Scan for the cell matching the given text and deliver its (X, Y) coordinate at center. 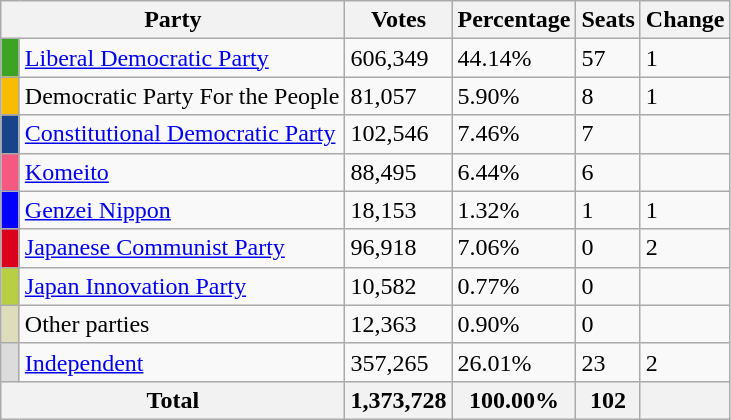
Japan Innovation Party (182, 286)
Genzei Nippon (182, 210)
Seats (608, 20)
1,373,728 (398, 400)
1.32% (514, 210)
10,582 (398, 286)
Party (173, 20)
7 (608, 134)
7.46% (514, 134)
12,363 (398, 324)
Votes (398, 20)
6.44% (514, 172)
Total (173, 400)
102,546 (398, 134)
26.01% (514, 362)
44.14% (514, 58)
7.06% (514, 248)
8 (608, 96)
357,265 (398, 362)
102 (608, 400)
23 (608, 362)
81,057 (398, 96)
Independent (182, 362)
Democratic Party For the People (182, 96)
88,495 (398, 172)
0.90% (514, 324)
Komeito (182, 172)
Japanese Communist Party (182, 248)
0.77% (514, 286)
5.90% (514, 96)
6 (608, 172)
606,349 (398, 58)
100.00% (514, 400)
Other parties (182, 324)
96,918 (398, 248)
Liberal Democratic Party (182, 58)
Percentage (514, 20)
18,153 (398, 210)
Constitutional Democratic Party (182, 134)
Change (685, 20)
57 (608, 58)
